Identify which cell holds the provided text, then report its [x, y] central coordinate. 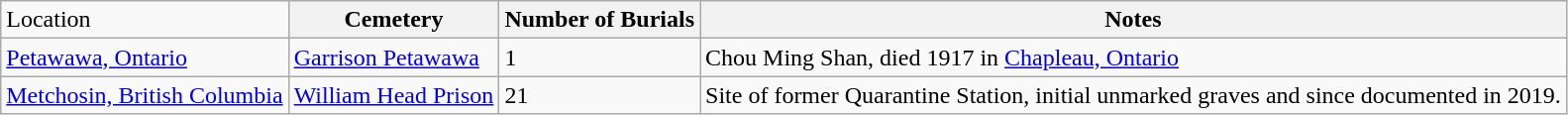
Site of former Quarantine Station, initial unmarked graves and since documented in 2019. [1133, 95]
Garrison Petawawa [394, 57]
Notes [1133, 20]
21 [600, 95]
Cemetery [394, 20]
Metchosin, British Columbia [145, 95]
Location [145, 20]
Petawawa, Ontario [145, 57]
William Head Prison [394, 95]
1 [600, 57]
Chou Ming Shan, died 1917 in Chapleau, Ontario [1133, 57]
Number of Burials [600, 20]
